Locate the cell with the specified text and output its (X, Y) center coordinate. 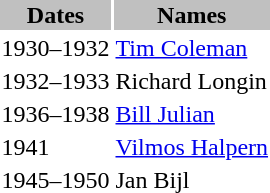
Vilmos Halpern (192, 147)
1932–1933 (56, 81)
Dates (56, 15)
Bill Julian (192, 114)
1941 (56, 147)
Richard Longin (192, 81)
Tim Coleman (192, 48)
1930–1932 (56, 48)
1936–1938 (56, 114)
Names (192, 15)
